Capture the cell that displays the provided text and extract its [X, Y] central coordinate. 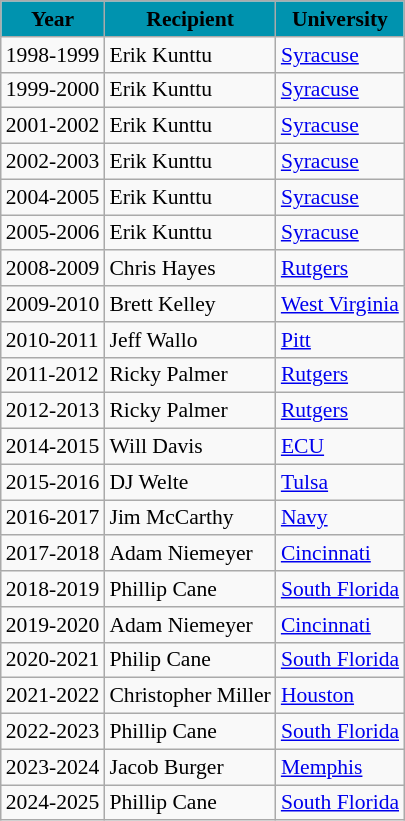
Christopher Miller [190, 696]
2001-2002 [53, 126]
DJ Welte [190, 482]
Houston [340, 696]
Recipient [190, 19]
Pitt [340, 340]
2012-2013 [53, 411]
1999-2000 [53, 90]
2015-2016 [53, 482]
Year [53, 19]
2010-2011 [53, 340]
Jim McCarthy [190, 518]
Memphis [340, 767]
Jeff Wallo [190, 340]
2020-2021 [53, 660]
Jacob Burger [190, 767]
2014-2015 [53, 447]
2016-2017 [53, 518]
2004-2005 [53, 197]
Navy [340, 518]
Brett Kelley [190, 304]
2011-2012 [53, 375]
2002-2003 [53, 162]
2024-2025 [53, 803]
Chris Hayes [190, 269]
2017-2018 [53, 554]
Will Davis [190, 447]
Philip Cane [190, 660]
2008-2009 [53, 269]
ECU [340, 447]
2019-2020 [53, 625]
West Virginia [340, 304]
2023-2024 [53, 767]
Tulsa [340, 482]
1998-1999 [53, 55]
2005-2006 [53, 233]
2018-2019 [53, 589]
2009-2010 [53, 304]
2022-2023 [53, 732]
2021-2022 [53, 696]
University [340, 19]
